Locate the cell with the specified text and output its (X, Y) center coordinate. 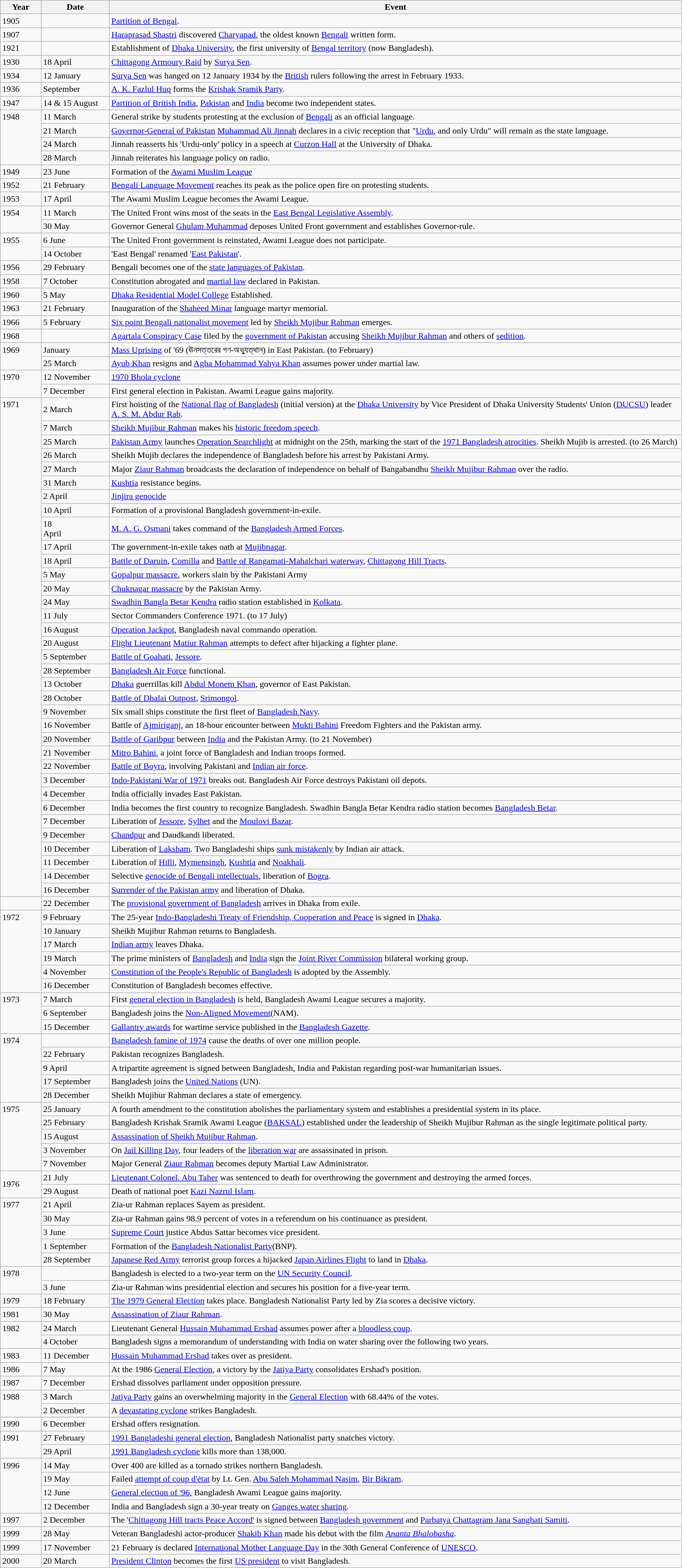
A. K. Fazlul Huq forms the Krishak Sramik Party. (396, 89)
1934 (21, 76)
Lieutenant Colonel. Abu Taher was sentenced to death for overthrowing the government and destroying the armed forces. (396, 1177)
Partition of British India, Pakistan and India become two independent states. (396, 103)
22 December (75, 904)
1907 (21, 35)
1979 (21, 1301)
25 January (75, 1109)
20 May (75, 588)
19 May (75, 1479)
Bangladesh Krishak Sramik Awami League (BAKSAL) established under the leadership of Sheikh Mujibur Rahman as the single legitimate political party. (396, 1123)
1971 (21, 647)
21 July (75, 1177)
Constitution of Bangladesh becomes effective. (396, 986)
16 August (75, 630)
Indo-Pakistani War of 1971 breaks out. Bangladesh Air Force destroys Pakistani oil depots. (396, 780)
General strike by students protesting at the exclusion of Bengali as an official language. (396, 117)
Supreme Court justice Abdus Sattar becomes vice president. (396, 1232)
Ershad dissolves parliament under opposition pressure. (396, 1383)
1982 (21, 1335)
Pakistan recognizes Bangladesh. (396, 1054)
3 December (75, 780)
A devastating cyclone strikes Bangladesh. (396, 1410)
Death of national poet Kazi Nazrul Islam. (396, 1191)
1970 (21, 384)
Mitro Bahini, a joint force of Bangladesh and Indian troops formed. (396, 753)
21 March (75, 130)
28 May (75, 1534)
Bengali becomes one of the state languages of Pakistan. (396, 267)
10 January (75, 931)
29 August (75, 1191)
28 March (75, 158)
12 January (75, 76)
22 November (75, 766)
23 June (75, 172)
Six small ships constitute the first fleet of Bangladesh Navy. (396, 712)
President Clinton becomes the first US president to visit Bangladesh. (396, 1561)
18 February (75, 1301)
29 April (75, 1451)
Hussain Muhammad Ershad takes over as president. (396, 1356)
Agartala Conspiracy Case filed by the government of Pakistan accusing Sheikh Mujibur Rahman and others of sedition. (396, 336)
18April (75, 528)
12 June (75, 1492)
Event (396, 7)
Major General Ziaur Rahman becomes deputy Martial Law Administrator. (396, 1164)
Battle of Goahati, Jessore. (396, 657)
21 April (75, 1205)
1970 Bhola cyclone (396, 377)
14 May (75, 1465)
The United Front government is reinstated, Awami League does not participate. (396, 240)
Assassination of Ziaur Rahman. (396, 1315)
10 April (75, 510)
The 25-year Indo-Bangladeshi Treaty of Friendship, Cooperation and Peace is signed in Dhaka. (396, 917)
India becomes the first country to recognize Bangladesh. Swadhin Bangla Betar Kendra radio station becomes Bangladesh Betar. (396, 807)
1996 (21, 1486)
Sheikh Mujibur Rahman returns to Bangladesh. (396, 931)
The United Front wins most of the seats in the East Bengal Legislative Assembly. (396, 213)
Liberation of Laksham. Two Bangladeshi ships sunk mistakenly by Indian air attack. (396, 848)
Partition of Bengal. (396, 21)
1986 (21, 1369)
Bangladesh is elected to a two-year term on the UN Security Council. (396, 1273)
1953 (21, 199)
19 March (75, 958)
29 February (75, 267)
Bangladesh famine of 1974 cause the deaths of over one million people. (396, 1040)
25 February (75, 1123)
1991 (21, 1445)
Failed attempt of coup d'état by Lt. Gen. Abu Saleh Mohammad Nasim, Bir Bikram. (396, 1479)
7 May (75, 1369)
A fourth amendment to the constitution abolishes the parliamentary system and establishes a presidential system in its place. (396, 1109)
Date (75, 7)
14 October (75, 254)
1956 (21, 267)
1958 (21, 281)
6 September (75, 1013)
28 October (75, 698)
Zia-ur Rahman replaces Sayem as president. (396, 1205)
4 November (75, 972)
Kushtia resistance begins. (396, 483)
31 March (75, 483)
2000 (21, 1561)
5 September (75, 657)
26 March (75, 455)
3 November (75, 1150)
12 November (75, 377)
Sheikh Mujib declares the independence of Bangladesh before his arrest by Pakistani Army. (396, 455)
1991 Bangladeshi general election, Bangladesh Nationalist party snatches victory. (396, 1438)
9 February (75, 917)
13 October (75, 684)
1981 (21, 1315)
10 December (75, 848)
Bengali Language Movement reaches its peak as the police open fire on protesting students. (396, 185)
Dhaka Residential Model College Established. (396, 295)
India officially invades East Pakistan. (396, 794)
4 October (75, 1342)
September (75, 89)
Gallantry awards for wartime service published in the Bangladesh Gazette. (396, 1027)
Governor-General of Pakistan Muhammad Ali Jinnah declares in a civic reception that "Urdu, and only Urdu" will remain as the state language. (396, 130)
Bangladesh joins the United Nations (UN). (396, 1082)
'East Bengal' renamed 'East Pakistan'. (396, 254)
15 August (75, 1136)
9 April (75, 1068)
Lieutenant General Hussain Muhammad Ershad assumes power after a bloodless coup. (396, 1328)
Zia-ur Rahman wins presidential election and secures his position for a five-year term. (396, 1287)
1960 (21, 295)
January (75, 350)
Dhaka guerrillas kill Abdul Monem Khan, governor of East Pakistan. (396, 684)
1975 (21, 1136)
Jatiya Party gains an overwhelming majority in the General Election with 68.44% of the votes. (396, 1397)
Ershad offers resignation. (396, 1424)
Jinnah reasserts his 'Urdu-only' policy in a speech at Curzon Hall at the University of Dhaka. (396, 144)
1966 (21, 322)
Six point Bengali nationalist movement led by Sheikh Mujibur Rahman emerges. (396, 322)
4 December (75, 794)
Constitution abrogated and martial law declared in Pakistan. (396, 281)
1963 (21, 308)
Battle of Daruin, Comilla and Battle of Rangamati-Mahalchari waterway, Chittagong Hill Tracts. (396, 561)
India and Bangladesh sign a 30-year treaty on Ganges water sharing. (396, 1506)
Ayub Khan resigns and Agha Mohammad Yahya Khan assumes power under martial law. (396, 363)
Governor General Ghulam Muhammad deposes United Front government and establishes Governor-rule. (396, 226)
Jinjira genocide (396, 496)
The government-in-exile takes oath at Mujibnagar. (396, 547)
Chittagong Armoury Raid by Surya Sen. (396, 62)
A tripartite agreement is signed between Bangladesh, India and Pakistan regarding post-war humanitarian issues. (396, 1068)
1936 (21, 89)
Japanese Red Army terrorist group forces a hijacked Japan Airlines Flight to land in Dhaka. (396, 1260)
1990 (21, 1424)
1930 (21, 62)
17 November (75, 1547)
7 October (75, 281)
M. A. G. Osmani takes command of the Bangladesh Armed Forces. (396, 528)
17 March (75, 945)
1905 (21, 21)
11 July (75, 616)
Sheikh Mujibur Rahman declares a state of emergency. (396, 1095)
1949 (21, 172)
Zia-ur Rahman gains 98.9 percent of votes in a referendum on his continuance as president. (396, 1218)
Chuknagar massacre by the Pakistan Army. (396, 588)
20 November (75, 739)
First general election in Pakistan. Awami League gains majority. (396, 391)
1955 (21, 247)
1977 (21, 1232)
The 'Chittagong Hill tracts Peace Accord' is signed between Bangladesh government and Parbatya Chattagram Jana Sanghati Samiti. (396, 1520)
1952 (21, 185)
16 November (75, 725)
1983 (21, 1356)
Battle of Ajmiriganj, an 18‑hour encounter between Mukti Bahini Freedom Fighters and the Pakistan army. (396, 725)
1978 (21, 1280)
Bangladesh Air Force functional. (396, 671)
Indian army leaves Dhaka. (396, 945)
7 November (75, 1164)
21 February is declared International Mother Language Day in the 30th General Conference of UNESCO. (396, 1547)
Over 400 are killed as a tornado strikes northern Bangladesh. (396, 1465)
Major Ziaur Rahman broadcasts the declaration of independence on behalf of Bangabandhu Sheikh Mujibur Rahman over the radio. (396, 469)
12 December (75, 1506)
Inauguration of the Shaheed Minar language martyr memorial. (396, 308)
14 & 15 August (75, 103)
5 February (75, 322)
Bangladesh signs a memorandum of understanding with India on water sharing over the following two years. (396, 1342)
Mass Uprising of '69 (ঊনসত্তরের গণ-অভ্যুত্থান) in East Pakistan. (to February) (396, 350)
1987 (21, 1383)
1954 (21, 220)
Formation of the Awami Muslim League (396, 172)
Veteran Bangladeshi actor-producer Shakib Khan made his debut with the film Ananta Bhalobasha. (396, 1534)
14 December (75, 876)
The Awami Muslim League becomes the Awami League. (396, 199)
Year (21, 7)
Sector Commanders Conference 1971. (to 17 July) (396, 616)
1976 (21, 1184)
Assassination of Sheikh Mujibur Rahman. (396, 1136)
Formation of the Bangladesh Nationalist Party(BNP). (396, 1246)
Establishment of Dhaka University, the first university of Bengal territory (now Bangladesh). (396, 48)
21 November (75, 753)
1968 (21, 336)
1 September (75, 1246)
1921 (21, 48)
Surya Sen was hanged on 12 January 1934 by the British rulers following the arrest in February 1933. (396, 76)
Formation of a provisional Bangladesh government-in-exile. (396, 510)
Operation Jackpot, Bangladesh naval commando operation. (396, 630)
Battle of Dhalai Outpost, Srimongol. (396, 698)
The prime ministers of Bangladesh and India sign the Joint River Commission bilateral working group. (396, 958)
1991 Bangladesh cyclone kills more than 138,000. (396, 1451)
Battle of Garibpur between India and the Pakistan Army. (to 21 November) (396, 739)
Chandpur and Daudkandi liberated. (396, 835)
The provisional government of Bangladesh arrives in Dhaka from exile. (396, 904)
28 December (75, 1095)
Swadhin Bangla Betar Kendra radio station established in Kolkata. (396, 602)
1972 (21, 951)
Jinnah reiterates his language policy on radio. (396, 158)
Bangladesh joins the Non-Aligned Movement(NAM). (396, 1013)
1947 (21, 103)
Battle of Boyra, involving Pakistani and Indian air force. (396, 766)
Haraprasad Shastri discovered Charyapad, the oldest known Bengali written form. (396, 35)
Liberation of Hilli, Mymensingh, Kushtia and Noakhali. (396, 862)
First general election in Bangladesh is held, Bangladesh Awami League secures a majority. (396, 999)
15 December (75, 1027)
On Jail Killing Day, four leaders of the liberation war are assassinated in prison. (396, 1150)
20 March (75, 1561)
General election of '96, Bangladesh Awami League gains majority. (396, 1492)
1997 (21, 1520)
27 February (75, 1438)
9 December (75, 835)
Constitution of the People's Republic of Bangladesh is adopted by the Assembly. (396, 972)
1948 (21, 137)
3 March (75, 1397)
1969 (21, 356)
The 1979 General Election takes place. Bangladesh Nationalist Party led by Zia scores a decisive victory. (396, 1301)
6 June (75, 240)
Surrender of the Pakistan army and liberation of Dhaka. (396, 890)
22 February (75, 1054)
1988 (21, 1403)
1974 (21, 1068)
Flight Lieutenant Matiur Rahman attempts to defect after hijacking a fighter plane. (396, 643)
Liberation of Jessore, Sylhet and the Moulovi Bazar. (396, 821)
2 April (75, 496)
Gopalpur massacre, workers slain by the Pakistani Army (396, 575)
27 March (75, 469)
Sheikh Mujibur Rahman makes his historic freedom speech. (396, 428)
Selective genocide of Bengali intellectuals, liberation of Bogra. (396, 876)
24 May (75, 602)
1973 (21, 1013)
20 August (75, 643)
17 September (75, 1082)
2 March (75, 410)
At the 1986 General Election, a victory by the Jatiya Party consolidates Ershad's position. (396, 1369)
9 November (75, 712)
